Provide the [X, Y] coordinate of the cell's center where the given text is located.  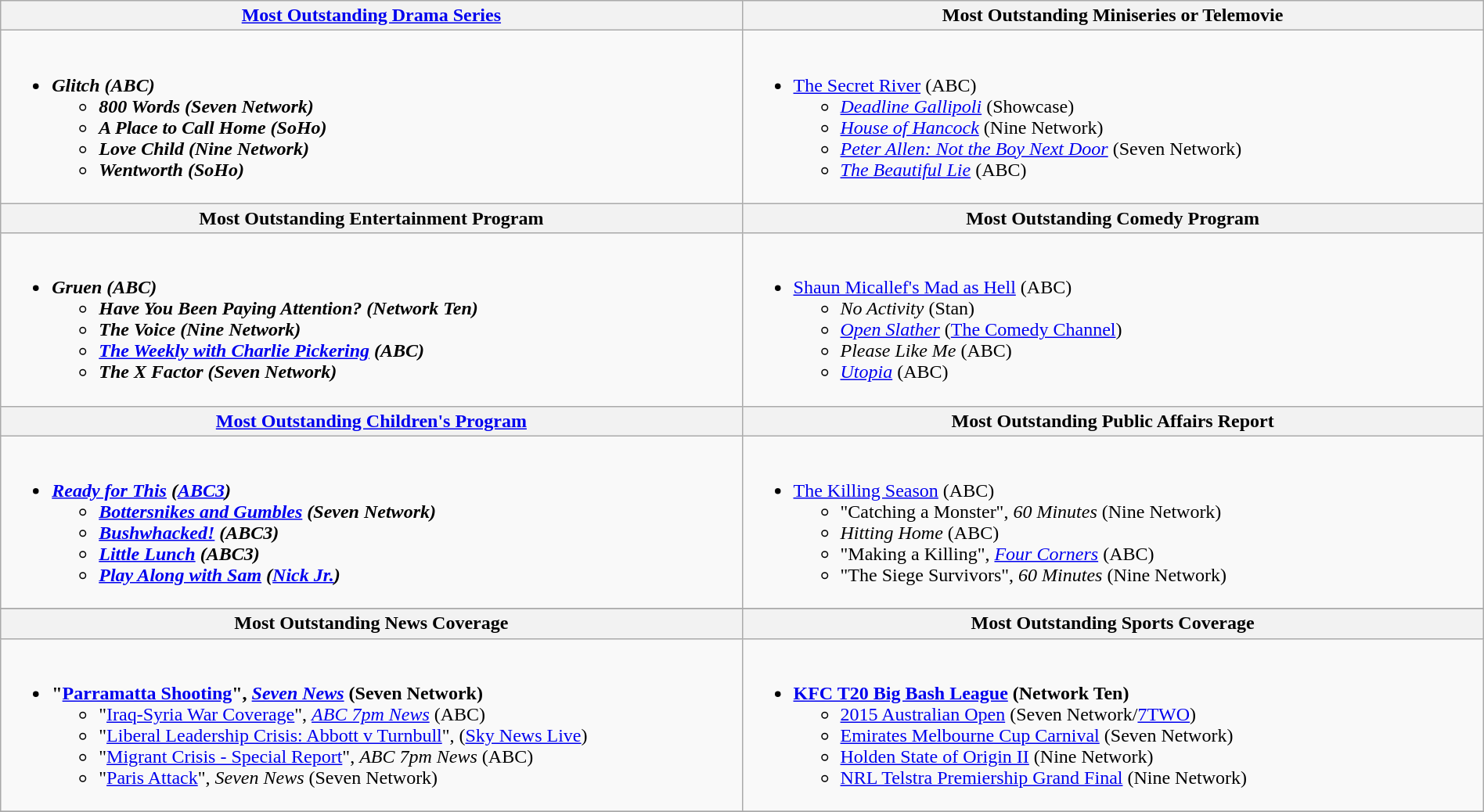
Shaun Micallef's Mad as Hell (ABC)No Activity (Stan)Open Slather (The Comedy Channel)Please Like Me (ABC)Utopia (ABC) [1113, 319]
Most Outstanding Entertainment Program [371, 218]
Most Outstanding News Coverage [371, 623]
Most Outstanding Public Affairs Report [1113, 421]
Gruen (ABC)Have You Been Paying Attention? (Network Ten)The Voice (Nine Network)The Weekly with Charlie Pickering (ABC)The X Factor (Seven Network) [371, 319]
Ready for This (ABC3)Bottersnikes and Gumbles (Seven Network)Bushwhacked! (ABC3)Little Lunch (ABC3)Play Along with Sam (Nick Jr.) [371, 523]
Glitch (ABC)800 Words (Seven Network)A Place to Call Home (SoHo)Love Child (Nine Network)Wentworth (SoHo) [371, 117]
Most Outstanding Children's Program [371, 421]
Most Outstanding Miniseries or Telemovie [1113, 16]
Most Outstanding Comedy Program [1113, 218]
Most Outstanding Sports Coverage [1113, 623]
Most Outstanding Drama Series [371, 16]
